Pinpoint the cell where the given text exists, returning its [X, Y] midpoint coordinate. 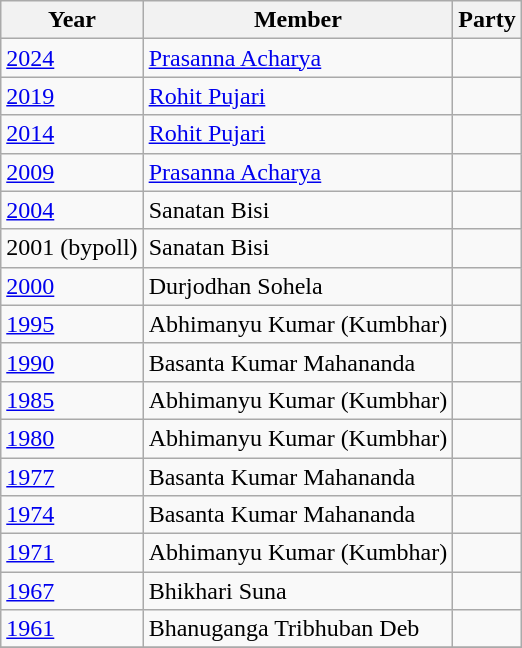
Year [72, 20]
1967 [72, 591]
1977 [72, 477]
2001 (bypoll) [72, 248]
Durjodhan Sohela [298, 286]
Party [487, 20]
1974 [72, 515]
2009 [72, 172]
2019 [72, 96]
1980 [72, 438]
1995 [72, 324]
1990 [72, 362]
1985 [72, 400]
1971 [72, 553]
2024 [72, 58]
2004 [72, 210]
Member [298, 20]
2000 [72, 286]
2014 [72, 134]
Bhikhari Suna [298, 591]
1961 [72, 629]
Bhanuganga Tribhuban Deb [298, 629]
